Detect which cell encompasses the target text, then output its [x, y] center coordinate. 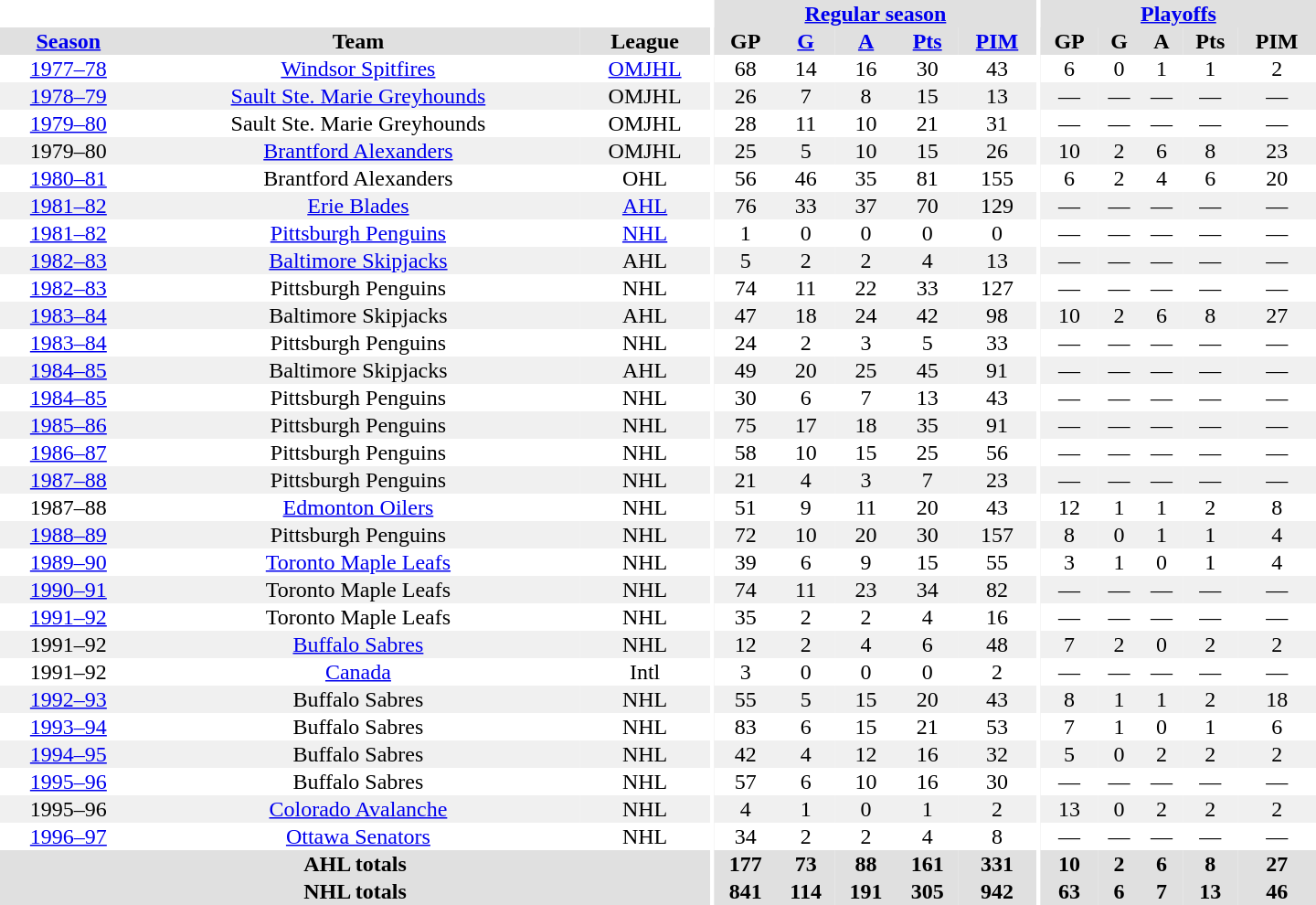
1985–86 [69, 425]
114 [806, 891]
127 [996, 288]
68 [746, 69]
Canada [358, 672]
57 [746, 782]
Ottawa Senators [358, 836]
1989–90 [69, 562]
1990–91 [69, 590]
1988–89 [69, 535]
88 [866, 864]
63 [1069, 891]
98 [996, 315]
Windsor Spitfires [358, 69]
53 [996, 727]
28 [746, 123]
51 [746, 507]
NHL totals [355, 891]
305 [927, 891]
82 [996, 590]
76 [746, 206]
157 [996, 535]
31 [996, 123]
45 [927, 370]
1993–94 [69, 727]
58 [746, 452]
Season [69, 41]
177 [746, 864]
73 [806, 864]
48 [996, 644]
1980–81 [69, 178]
Team [358, 41]
49 [746, 370]
841 [746, 891]
Erie Blades [358, 206]
Colorado Avalanche [358, 809]
14 [806, 69]
OHL [645, 178]
70 [927, 206]
47 [746, 315]
37 [866, 206]
League [645, 41]
AHL totals [355, 864]
155 [996, 178]
83 [746, 727]
191 [866, 891]
161 [927, 864]
129 [996, 206]
942 [996, 891]
331 [996, 864]
1994–95 [69, 754]
81 [927, 178]
1986–87 [69, 452]
75 [746, 425]
Playoffs [1179, 14]
Regular season [876, 14]
1978–79 [69, 96]
39 [746, 562]
Intl [645, 672]
17 [806, 425]
1992–93 [69, 699]
Edmonton Oilers [358, 507]
22 [866, 288]
1996–97 [69, 836]
1977–78 [69, 69]
32 [996, 754]
72 [746, 535]
